Capture the cell that displays the provided text and extract its [x, y] central coordinate. 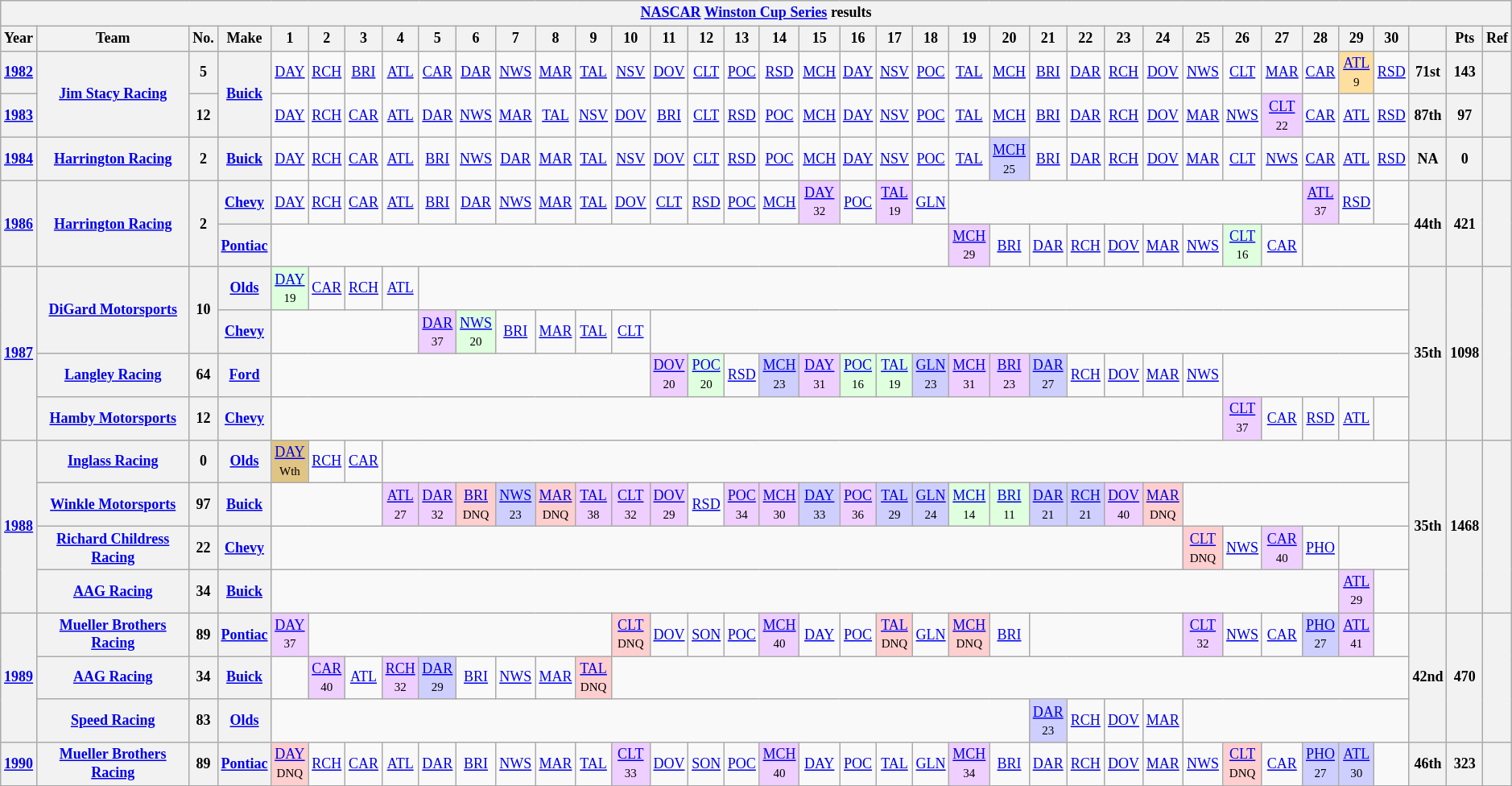
ATL27 [400, 505]
28 [1320, 39]
ATL9 [1357, 72]
46th [1428, 764]
1986 [19, 224]
BRI23 [1010, 375]
MCHDNQ [969, 635]
MCH31 [969, 375]
POC16 [858, 375]
CLT22 [1282, 116]
16 [858, 39]
20 [1010, 39]
NWS20 [477, 332]
NASCAR Winston Cup Series results [756, 13]
GLN24 [931, 505]
323 [1465, 764]
NA [1428, 159]
6 [477, 39]
17 [895, 39]
MCH25 [1010, 159]
DAR37 [438, 332]
DOV40 [1124, 505]
MCH30 [779, 505]
1982 [19, 72]
9 [594, 39]
ATL30 [1357, 764]
DAR29 [438, 677]
11 [669, 39]
15 [820, 39]
14 [779, 39]
1987 [19, 353]
8 [556, 39]
DAYWth [290, 461]
30 [1392, 39]
13 [742, 39]
DOV20 [669, 375]
DAR23 [1048, 721]
GLN23 [931, 375]
44th [1428, 224]
1990 [19, 764]
POC20 [707, 375]
29 [1357, 39]
4 [400, 39]
MCH29 [969, 246]
83 [203, 721]
BRIDNQ [477, 505]
DAR21 [1048, 505]
CLT16 [1243, 246]
7 [515, 39]
3 [364, 39]
87th [1428, 116]
RCH21 [1085, 505]
No. [203, 39]
27 [1282, 39]
Year [19, 39]
DOV29 [669, 505]
DAY33 [820, 505]
TAL38 [594, 505]
Pts [1465, 39]
Ref [1498, 39]
Ford [245, 375]
DiGard Motorsports [113, 309]
Team [113, 39]
71st [1428, 72]
TAL29 [895, 505]
1983 [19, 116]
ATL37 [1320, 202]
23 [1124, 39]
DAY37 [290, 635]
1989 [19, 678]
DAR27 [1048, 375]
PHO [1320, 548]
POC34 [742, 505]
BRI11 [1010, 505]
42nd [1428, 678]
24 [1163, 39]
DAYDNQ [290, 764]
MCH23 [779, 375]
MCH14 [969, 505]
1468 [1465, 527]
1 [290, 39]
Hamby Motorsports [113, 418]
Inglass Racing [113, 461]
RCH32 [400, 677]
18 [931, 39]
CLT37 [1243, 418]
DAY19 [290, 288]
CLT33 [630, 764]
MCH34 [969, 764]
NWS23 [515, 505]
25 [1203, 39]
ATL29 [1357, 591]
21 [1048, 39]
DAR32 [438, 505]
Speed Racing [113, 721]
Langley Racing [113, 375]
Richard Childress Racing [113, 548]
143 [1465, 72]
Make [245, 39]
470 [1465, 678]
DAY32 [820, 202]
1098 [1465, 353]
1984 [19, 159]
1988 [19, 527]
19 [969, 39]
421 [1465, 224]
Jim Stacy Racing [113, 93]
26 [1243, 39]
DAY31 [820, 375]
ATL41 [1357, 635]
POC36 [858, 505]
Winkle Motorsports [113, 505]
64 [203, 375]
